Locate the cell with the specified text and output its [X, Y] center coordinate. 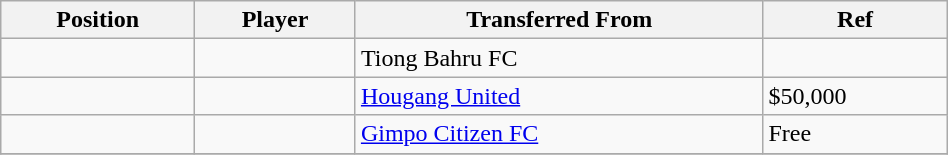
$50,000 [855, 96]
Ref [855, 20]
Gimpo Citizen FC [559, 134]
Free [855, 134]
Tiong Bahru FC [559, 58]
Player [276, 20]
Position [98, 20]
Hougang United [559, 96]
Transferred From [559, 20]
